Provide the [x, y] coordinate of the cell's center where the given text is located.  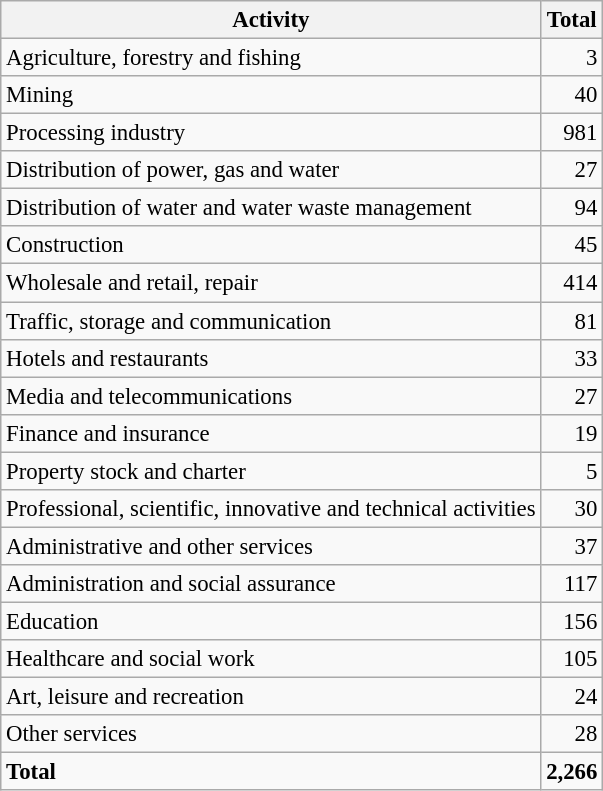
Education [271, 621]
2,266 [572, 772]
Professional, scientific, innovative and technical activities [271, 509]
Media and telecommunications [271, 396]
Administration and social assurance [271, 584]
Property stock and charter [271, 471]
19 [572, 433]
105 [572, 659]
Processing industry [271, 133]
414 [572, 283]
Wholesale and retail, repair [271, 283]
117 [572, 584]
30 [572, 509]
Hotels and restaurants [271, 358]
Art, leisure and recreation [271, 697]
156 [572, 621]
81 [572, 321]
Other services [271, 734]
24 [572, 697]
981 [572, 133]
Finance and insurance [271, 433]
94 [572, 208]
Healthcare and social work [271, 659]
40 [572, 95]
Traffic, storage and communication [271, 321]
Activity [271, 20]
28 [572, 734]
Distribution of power, gas and water [271, 170]
37 [572, 546]
45 [572, 245]
Mining [271, 95]
Administrative and other services [271, 546]
Distribution of water and water waste management [271, 208]
Agriculture, forestry and fishing [271, 58]
3 [572, 58]
Construction [271, 245]
33 [572, 358]
5 [572, 471]
